Identify which cell holds the provided text, then report its [X, Y] central coordinate. 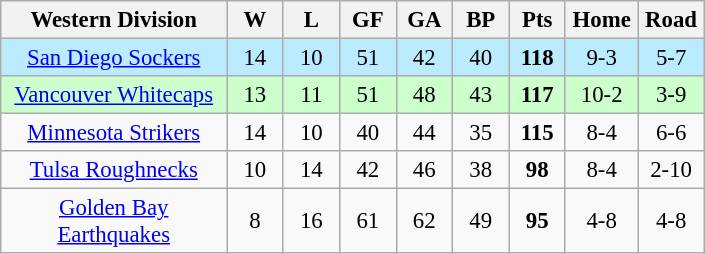
Road [671, 20]
Western Division [114, 20]
Pts [537, 20]
10-2 [602, 95]
6-6 [671, 133]
3-9 [671, 95]
38 [480, 170]
5-7 [671, 58]
48 [424, 95]
GF [368, 20]
Golden Bay Earthquakes [114, 222]
Tulsa Roughnecks [114, 170]
43 [480, 95]
2-10 [671, 170]
11 [311, 95]
GA [424, 20]
118 [537, 58]
16 [311, 222]
115 [537, 133]
San Diego Sockers [114, 58]
49 [480, 222]
98 [537, 170]
Vancouver Whitecaps [114, 95]
9-3 [602, 58]
8 [255, 222]
L [311, 20]
Minnesota Strikers [114, 133]
Home [602, 20]
117 [537, 95]
35 [480, 133]
61 [368, 222]
13 [255, 95]
BP [480, 20]
W [255, 20]
62 [424, 222]
44 [424, 133]
95 [537, 222]
46 [424, 170]
